Output the (x, y) coordinate of the center of the cell containing the given text.  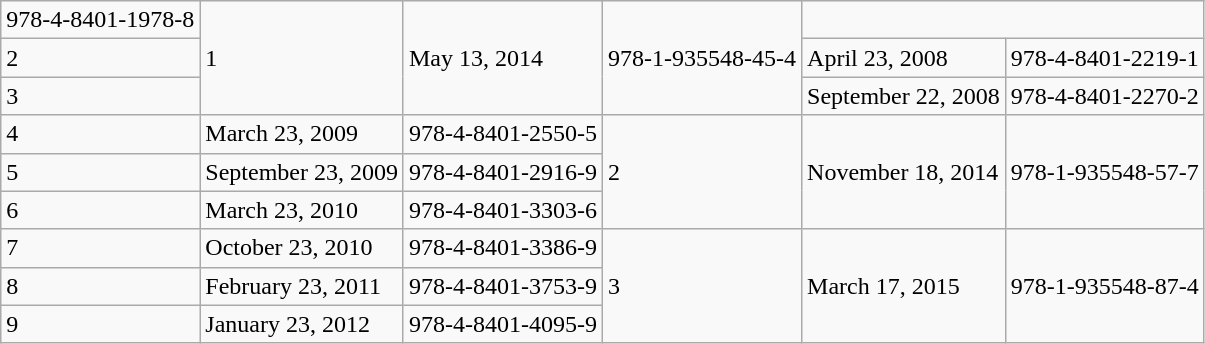
978-4-8401-3386-9 (502, 248)
February 23, 2011 (302, 286)
November 18, 2014 (904, 172)
6 (100, 210)
April 23, 2008 (904, 58)
978-4-8401-4095-9 (502, 324)
978-1-935548-57-7 (1104, 172)
September 23, 2009 (302, 172)
978-4-8401-2916-9 (502, 172)
4 (100, 134)
1 (302, 58)
January 23, 2012 (302, 324)
978-4-8401-1978-8 (100, 20)
5 (100, 172)
September 22, 2008 (904, 96)
978-4-8401-3303-6 (502, 210)
978-1-935548-87-4 (1104, 286)
978-4-8401-2270-2 (1104, 96)
March 23, 2010 (302, 210)
978-1-935548-45-4 (702, 58)
March 23, 2009 (302, 134)
March 17, 2015 (904, 286)
9 (100, 324)
978-4-8401-2550-5 (502, 134)
8 (100, 286)
978-4-8401-2219-1 (1104, 58)
978-4-8401-3753-9 (502, 286)
7 (100, 248)
May 13, 2014 (502, 58)
October 23, 2010 (302, 248)
